For the text-containing cell, return its midpoint in (X, Y) coordinate format. 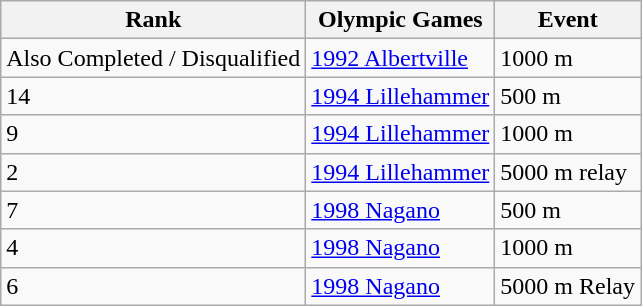
Rank (154, 20)
Also Completed / Disqualified (154, 58)
Event (568, 20)
Olympic Games (400, 20)
5000 m Relay (568, 286)
14 (154, 96)
6 (154, 286)
4 (154, 248)
2 (154, 172)
1992 Albertville (400, 58)
5000 m relay (568, 172)
7 (154, 210)
9 (154, 134)
